Find where the given text appears and provide that cell's center as [X, Y] coordinate. 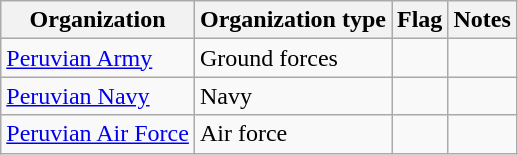
Air force [292, 134]
Navy [292, 96]
Organization [98, 20]
Peruvian Air Force [98, 134]
Ground forces [292, 58]
Peruvian Army [98, 58]
Flag [420, 20]
Peruvian Navy [98, 96]
Notes [482, 20]
Organization type [292, 20]
